Detect which cell encompasses the target text, then output its (x, y) center coordinate. 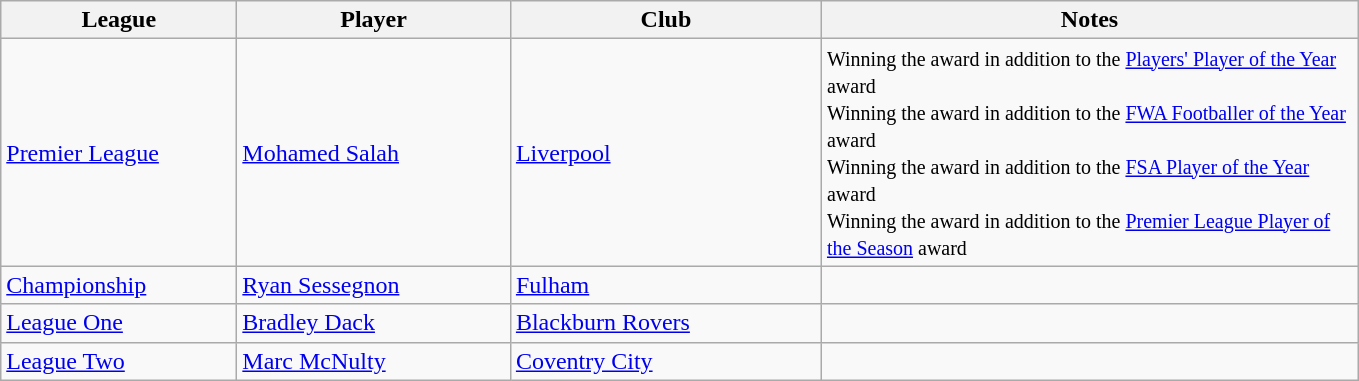
Player (374, 20)
League Two (119, 361)
Mohamed Salah (374, 152)
Premier League (119, 152)
Fulham (666, 285)
Bradley Dack (374, 323)
Notes (1089, 20)
Liverpool (666, 152)
Coventry City (666, 361)
League One (119, 323)
Marc McNulty (374, 361)
League (119, 20)
Championship (119, 285)
Club (666, 20)
Blackburn Rovers (666, 323)
Ryan Sessegnon (374, 285)
